Provide the [X, Y] coordinate of the cell's center where the given text is located.  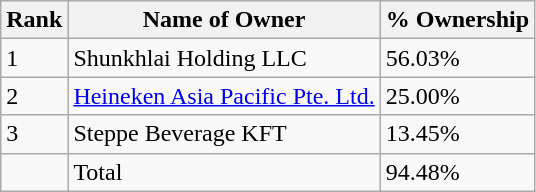
3 [34, 134]
Rank [34, 20]
Shunkhlai Holding LLC [224, 58]
Heineken Asia Pacific Pte. Ltd. [224, 96]
Name of Owner [224, 20]
56.03% [457, 58]
1 [34, 58]
2 [34, 96]
Total [224, 172]
94.48% [457, 172]
% Ownership [457, 20]
Steppe Beverage KFT [224, 134]
13.45% [457, 134]
25.00% [457, 96]
